Determine the [x, y] coordinate at the center of the cell enclosing the given text.  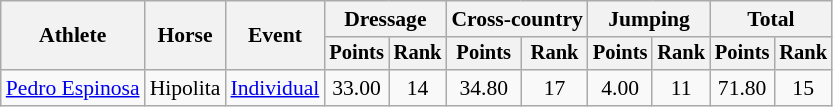
33.00 [356, 88]
34.80 [484, 88]
Individual [274, 88]
17 [554, 88]
15 [803, 88]
Hipolita [186, 88]
Cross-country [517, 19]
Total [771, 19]
Event [274, 36]
11 [681, 88]
Jumping [649, 19]
Dressage [385, 19]
Horse [186, 36]
4.00 [620, 88]
14 [418, 88]
71.80 [742, 88]
Pedro Espinosa [73, 88]
Athlete [73, 36]
